Provide the (X, Y) coordinate of the cell's center where the given text is located.  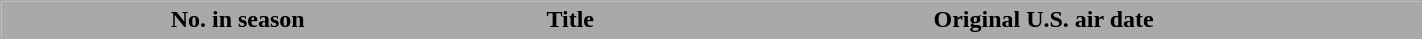
Title (570, 20)
Original U.S. air date (1044, 20)
No. in season (238, 20)
